Identify which cell holds the provided text, then report its (x, y) central coordinate. 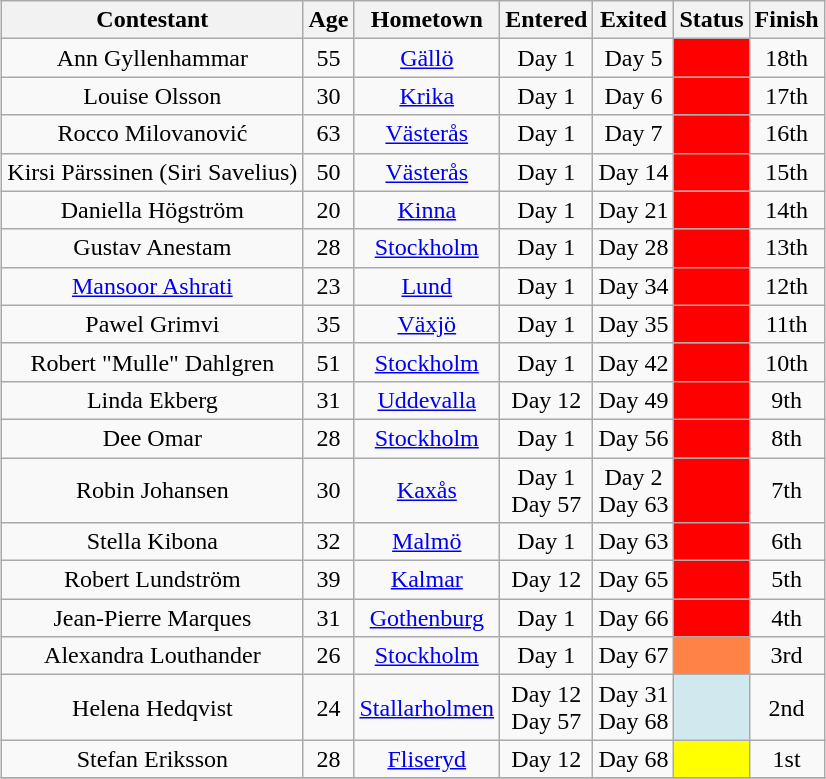
13th (786, 248)
Day 68 (634, 759)
Day 35 (634, 324)
Kalmar (427, 580)
Pawel Grimvi (152, 324)
Day 65 (634, 580)
Day 6 (634, 96)
50 (328, 172)
Krika (427, 96)
63 (328, 134)
Kinna (427, 210)
Louise Olsson (152, 96)
5th (786, 580)
Dee Omar (152, 438)
26 (328, 656)
Robert "Mulle" Dahlgren (152, 362)
Växjö (427, 324)
Day 31Day 68 (634, 708)
Linda Ekberg (152, 400)
Gustav Anestam (152, 248)
Day 21 (634, 210)
Day 42 (634, 362)
Day 63 (634, 542)
Day 2Day 63 (634, 490)
Stallarholmen (427, 708)
Exited (634, 20)
Hometown (427, 20)
32 (328, 542)
Entered (546, 20)
Day 34 (634, 286)
Stella Kibona (152, 542)
Day 5 (634, 58)
15th (786, 172)
11th (786, 324)
3rd (786, 656)
Status (712, 20)
Daniella Högström (152, 210)
Robin Johansen (152, 490)
6th (786, 542)
55 (328, 58)
Ann Gyllenhammar (152, 58)
4th (786, 618)
12th (786, 286)
Malmö (427, 542)
Rocco Milovanović (152, 134)
Contestant (152, 20)
1st (786, 759)
9th (786, 400)
14th (786, 210)
7th (786, 490)
Mansoor Ashrati (152, 286)
Jean-Pierre Marques (152, 618)
Kaxås (427, 490)
Day 1Day 57 (546, 490)
39 (328, 580)
Uddevalla (427, 400)
Finish (786, 20)
20 (328, 210)
Helena Hedqvist (152, 708)
51 (328, 362)
Kirsi Pärssinen (Siri Savelius) (152, 172)
Gothenburg (427, 618)
2nd (786, 708)
Day 67 (634, 656)
16th (786, 134)
Lund (427, 286)
Age (328, 20)
35 (328, 324)
Day 49 (634, 400)
10th (786, 362)
Day 14 (634, 172)
Day 56 (634, 438)
23 (328, 286)
8th (786, 438)
17th (786, 96)
Day 28 (634, 248)
Gällö (427, 58)
Robert Lundström (152, 580)
Stefan Eriksson (152, 759)
Day 12Day 57 (546, 708)
Day 66 (634, 618)
24 (328, 708)
Alexandra Louthander (152, 656)
Fliseryd (427, 759)
18th (786, 58)
Day 7 (634, 134)
